Determine the (x, y) coordinate at the center of the cell enclosing the given text.  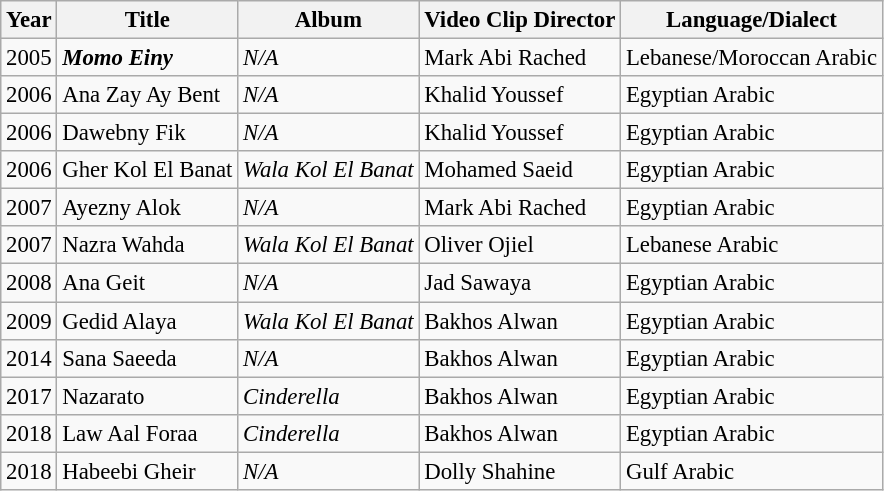
Gedid Alaya (148, 321)
Year (29, 20)
Lebanese/Moroccan Arabic (752, 58)
Momo Einy (148, 58)
Gulf Arabic (752, 471)
Video Clip Director (520, 20)
Law Aal Foraa (148, 433)
Oliver Ojiel (520, 245)
Sana Saeeda (148, 358)
Lebanese Arabic (752, 245)
Dawebny Fik (148, 133)
Language/Dialect (752, 20)
2017 (29, 396)
2014 (29, 358)
Gher Kol El Banat (148, 170)
Jad Sawaya (520, 283)
Ayezny Alok (148, 208)
2005 (29, 58)
2008 (29, 283)
Mohamed Saeid (520, 170)
Nazra Wahda (148, 245)
Title (148, 20)
2009 (29, 321)
Ana Geit (148, 283)
Ana Zay Ay Bent (148, 95)
Dolly Shahine (520, 471)
Album (328, 20)
Habeebi Gheir (148, 471)
Nazarato (148, 396)
